Provide the [x, y] coordinate of the cell's center where the given text is located.  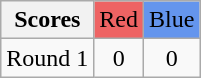
Blue [172, 20]
Round 1 [48, 58]
Red [119, 20]
Scores [48, 20]
